Locate the cell with the specified text and output its (x, y) center coordinate. 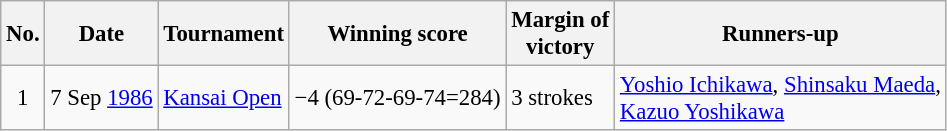
No. (23, 34)
1 (23, 98)
Date (102, 34)
3 strokes (560, 98)
Winning score (398, 34)
−4 (69-72-69-74=284) (398, 98)
Kansai Open (224, 98)
Runners-up (781, 34)
Tournament (224, 34)
Yoshio Ichikawa, Shinsaku Maeda, Kazuo Yoshikawa (781, 98)
Margin ofvictory (560, 34)
7 Sep 1986 (102, 98)
